Determine the (X, Y) coordinate at the center of the cell enclosing the given text.  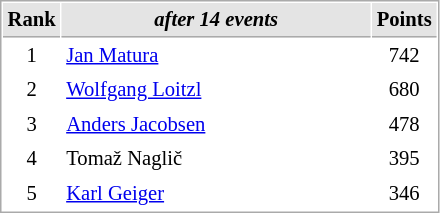
742 (404, 56)
1 (32, 56)
346 (404, 194)
Anders Jacobsen (216, 124)
Rank (32, 20)
5 (32, 194)
2 (32, 90)
Jan Matura (216, 56)
after 14 events (216, 20)
Karl Geiger (216, 194)
Wolfgang Loitzl (216, 90)
Tomaž Naglič (216, 158)
4 (32, 158)
3 (32, 124)
478 (404, 124)
Points (404, 20)
680 (404, 90)
395 (404, 158)
